Determine the (x, y) coordinate at the center of the cell enclosing the given text.  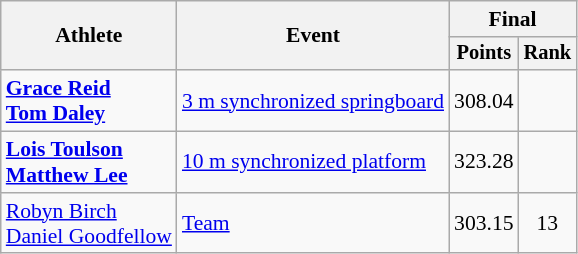
308.04 (484, 100)
Team (313, 224)
Athlete (89, 36)
10 m synchronized platform (313, 162)
Grace ReidTom Daley (89, 100)
3 m synchronized springboard (313, 100)
Event (313, 36)
Final (512, 19)
323.28 (484, 162)
Points (484, 54)
13 (548, 224)
Lois ToulsonMatthew Lee (89, 162)
Robyn BirchDaniel Goodfellow (89, 224)
Rank (548, 54)
303.15 (484, 224)
